Return (X, Y) of the center of cell containing provided text 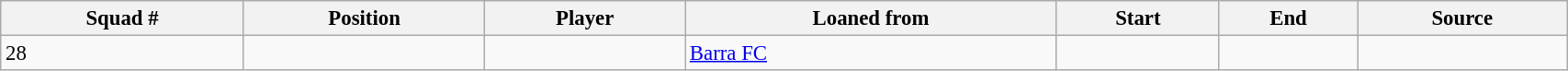
Source (1462, 18)
Position (364, 18)
Start (1137, 18)
28 (123, 53)
Barra FC (871, 53)
Squad # (123, 18)
End (1288, 18)
Loaned from (871, 18)
Player (585, 18)
